Extract the [x, y] coordinate from the center of the cell holding the provided text.  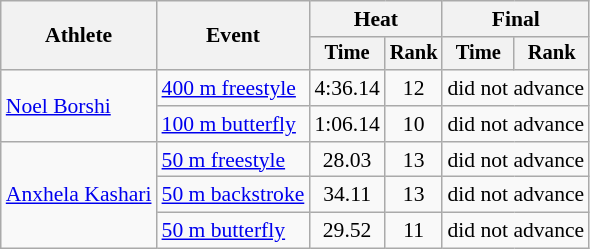
Event [234, 36]
50 m freestyle [234, 160]
Noel Borshi [79, 106]
50 m backstroke [234, 195]
1:06.14 [346, 124]
12 [414, 88]
34.11 [346, 195]
400 m freestyle [234, 88]
4:36.14 [346, 88]
Anxhela Kashari [79, 196]
29.52 [346, 231]
Final [516, 19]
100 m butterfly [234, 124]
50 m butterfly [234, 231]
Athlete [79, 36]
Heat [376, 19]
28.03 [346, 160]
10 [414, 124]
11 [414, 231]
